For the text-containing cell, return its midpoint in (x, y) coordinate format. 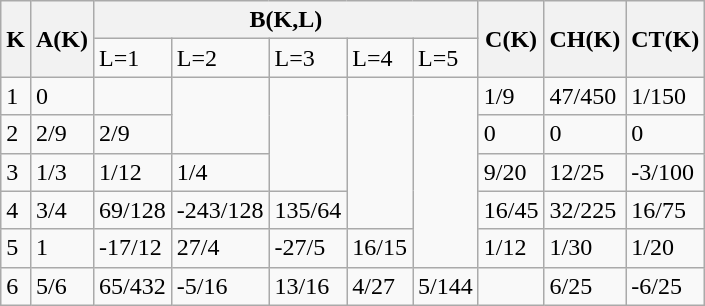
-5/16 (220, 286)
1/3 (62, 172)
16/45 (511, 210)
5/144 (445, 286)
27/4 (220, 248)
13/16 (308, 286)
47/450 (585, 96)
-243/128 (220, 210)
3 (16, 172)
CH(K) (585, 39)
4/27 (380, 286)
6 (16, 286)
65/432 (133, 286)
12/25 (585, 172)
16/75 (666, 210)
B(K,L) (286, 20)
1/9 (511, 96)
A(K) (62, 39)
1/30 (585, 248)
32/225 (585, 210)
L=5 (445, 58)
-17/12 (133, 248)
3/4 (62, 210)
L=4 (380, 58)
L=1 (133, 58)
2 (16, 134)
16/15 (380, 248)
5 (16, 248)
L=3 (308, 58)
6/25 (585, 286)
135/64 (308, 210)
K (16, 39)
9/20 (511, 172)
CT(K) (666, 39)
1/4 (220, 172)
1/20 (666, 248)
4 (16, 210)
69/128 (133, 210)
1/150 (666, 96)
-27/5 (308, 248)
-6/25 (666, 286)
5/6 (62, 286)
C(K) (511, 39)
-3/100 (666, 172)
L=2 (220, 58)
